Search for the cell housing the specified text and yield its [X, Y] center coordinate. 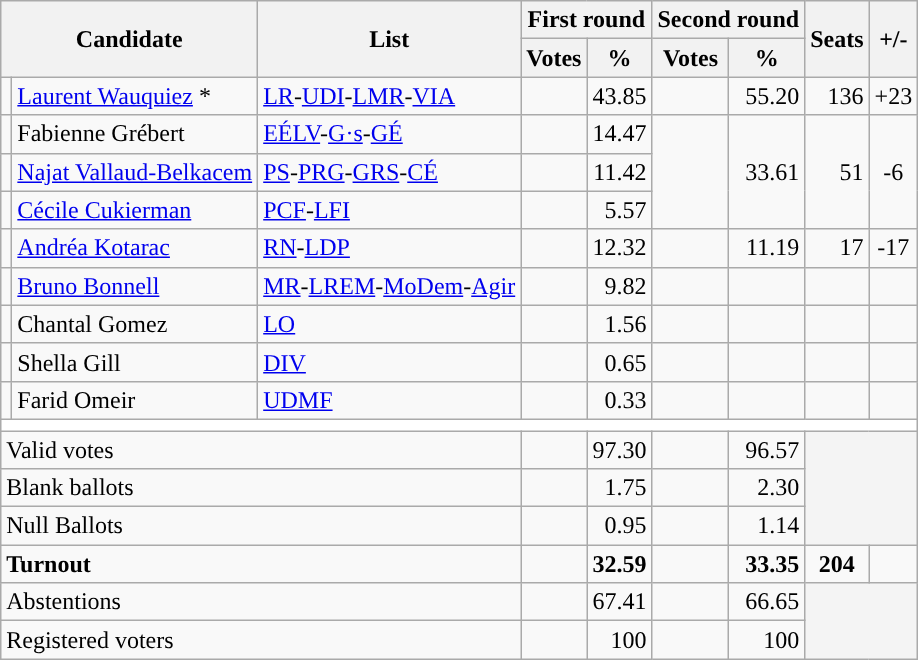
66.65 [767, 602]
+23 [894, 96]
Turnout [261, 564]
Blank ballots [261, 488]
11.19 [767, 248]
2.30 [767, 488]
PCF-LFI [390, 210]
17 [837, 248]
Laurent Wauquiez * [135, 96]
DIV [390, 362]
1.56 [620, 324]
9.82 [620, 286]
Seats [837, 39]
LR-UDI-LMR-VIA [390, 96]
MR-LREM-MoDem-Agir [390, 286]
Abstentions [261, 602]
UDMF [390, 400]
0.95 [620, 526]
0.65 [620, 362]
1.75 [620, 488]
-17 [894, 248]
204 [837, 564]
Bruno Bonnell [135, 286]
Farid Omeir [135, 400]
Chantal Gomez [135, 324]
List [390, 39]
RN-LDP [390, 248]
+/- [894, 39]
14.47 [620, 134]
Registered voters [261, 640]
Shella Gill [135, 362]
33.35 [767, 564]
Valid votes [261, 449]
33.61 [767, 172]
Fabienne Grébert [135, 134]
67.41 [620, 602]
1.14 [767, 526]
12.32 [620, 248]
Najat Vallaud-Belkacem [135, 172]
51 [837, 172]
Candidate [130, 39]
0.33 [620, 400]
11.42 [620, 172]
96.57 [767, 449]
LO [390, 324]
Null Ballots [261, 526]
-6 [894, 172]
5.57 [620, 210]
PS-PRG-GRS-CÉ [390, 172]
Second round [728, 20]
EÉLV-G·s-GÉ [390, 134]
Andréa Kotarac [135, 248]
Cécile Cukierman [135, 210]
97.30 [620, 449]
First round [586, 20]
55.20 [767, 96]
136 [837, 96]
32.59 [620, 564]
43.85 [620, 96]
